For the text-containing cell, return its midpoint in [X, Y] coordinate format. 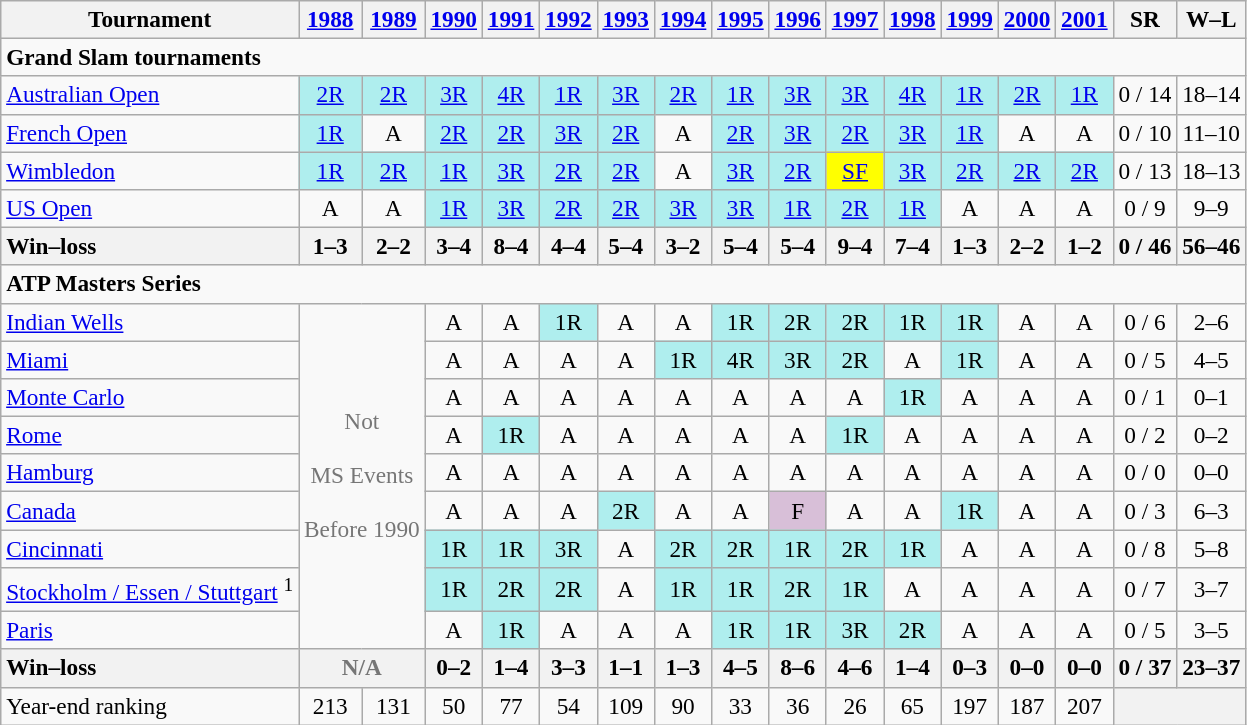
0 / 10 [1145, 133]
18–14 [1212, 95]
77 [510, 706]
1–2 [1084, 246]
1993 [626, 19]
54 [568, 706]
1996 [798, 19]
11–10 [1212, 133]
Wimbledon [150, 170]
NotMS EventsBefore 1990 [362, 476]
0 / 46 [1145, 246]
0 / 9 [1145, 208]
W–L [1212, 19]
1991 [510, 19]
50 [454, 706]
0 / 3 [1145, 510]
56–46 [1212, 246]
7–4 [912, 246]
US Open [150, 208]
0 / 37 [1145, 668]
8–4 [510, 246]
3–2 [682, 246]
Year-end ranking [150, 706]
Grand Slam tournaments [624, 57]
207 [1084, 706]
3–4 [454, 246]
0–3 [970, 668]
6–3 [1212, 510]
N/A [362, 668]
3–5 [1212, 630]
Miami [150, 359]
0 / 6 [1145, 322]
ATP Masters Series [624, 284]
18–13 [1212, 170]
1999 [970, 19]
Australian Open [150, 95]
2001 [1084, 19]
Tournament [150, 19]
3–3 [568, 668]
1994 [682, 19]
Hamburg [150, 473]
F [798, 510]
2000 [1026, 19]
4–4 [568, 246]
Canada [150, 510]
0 / 2 [1145, 435]
213 [330, 706]
Indian Wells [150, 322]
3–7 [1212, 589]
1–1 [626, 668]
65 [912, 706]
90 [682, 706]
197 [970, 706]
0 / 1 [1145, 397]
4–6 [854, 668]
1989 [394, 19]
26 [854, 706]
French Open [150, 133]
187 [1026, 706]
1995 [740, 19]
Paris [150, 630]
1990 [454, 19]
109 [626, 706]
SR [1145, 19]
9–4 [854, 246]
1988 [330, 19]
0–1 [1212, 397]
2–6 [1212, 322]
1992 [568, 19]
Stockholm / Essen / Stuttgart 1 [150, 589]
Cincinnati [150, 548]
SF [854, 170]
33 [740, 706]
9–9 [1212, 208]
5–8 [1212, 548]
0 / 8 [1145, 548]
131 [394, 706]
36 [798, 706]
23–37 [1212, 668]
0 / 14 [1145, 95]
1997 [854, 19]
Rome [150, 435]
0 / 13 [1145, 170]
8–6 [798, 668]
1998 [912, 19]
0 / 7 [1145, 589]
Monte Carlo [150, 397]
0 / 0 [1145, 473]
